Pinpoint the cell where the given text exists, returning its (x, y) midpoint coordinate. 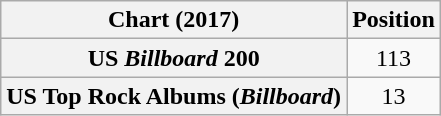
Position (394, 20)
US Top Rock Albums (Billboard) (174, 96)
13 (394, 96)
US Billboard 200 (174, 58)
Chart (2017) (174, 20)
113 (394, 58)
